Return [X, Y] of the center of cell containing provided text 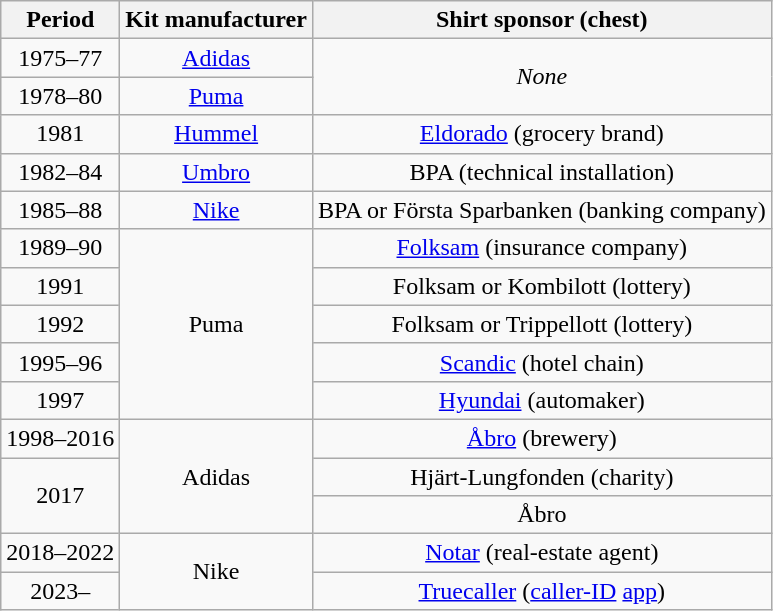
2018–2022 [60, 553]
1982–84 [60, 172]
Åbro (brewery) [542, 438]
Hjärt-Lungfonden (charity) [542, 477]
Truecaller (caller-ID app) [542, 591]
Hummel [216, 134]
Eldorado (grocery brand) [542, 134]
BPA (technical installation) [542, 172]
2023– [60, 591]
Folksam (insurance company) [542, 248]
Umbro [216, 172]
1989–90 [60, 248]
Hyundai (automaker) [542, 400]
Åbro [542, 515]
1997 [60, 400]
BPA or Första Sparbanken (banking company) [542, 210]
2017 [60, 496]
Notar (real-estate agent) [542, 553]
Shirt sponsor (chest) [542, 20]
Period [60, 20]
1978–80 [60, 96]
1991 [60, 286]
1975–77 [60, 58]
Kit manufacturer [216, 20]
None [542, 77]
1981 [60, 134]
1985–88 [60, 210]
Folksam or Trippellott (lottery) [542, 324]
1992 [60, 324]
1998–2016 [60, 438]
1995–96 [60, 362]
Folksam or Kombilott (lottery) [542, 286]
Scandic (hotel chain) [542, 362]
